Return the [x, y] coordinate for the center point of the cell that contains the specified text.  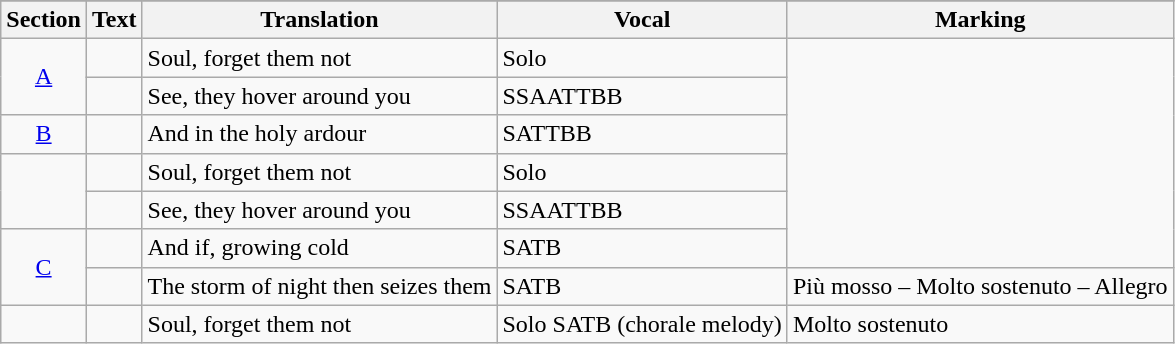
Marking [980, 20]
Translation [320, 20]
Più mosso – Molto sostenuto – Allegro [980, 286]
And if, growing cold [320, 248]
Text [114, 20]
Solo SATB (chorale melody) [642, 324]
C [44, 267]
A [44, 77]
And in the holy ardour [320, 134]
Molto sostenuto [980, 324]
Vocal [642, 20]
SATTBB [642, 134]
The storm of night then seizes them [320, 286]
B [44, 134]
Section [44, 20]
